Detect which cell encompasses the target text, then output its (X, Y) center coordinate. 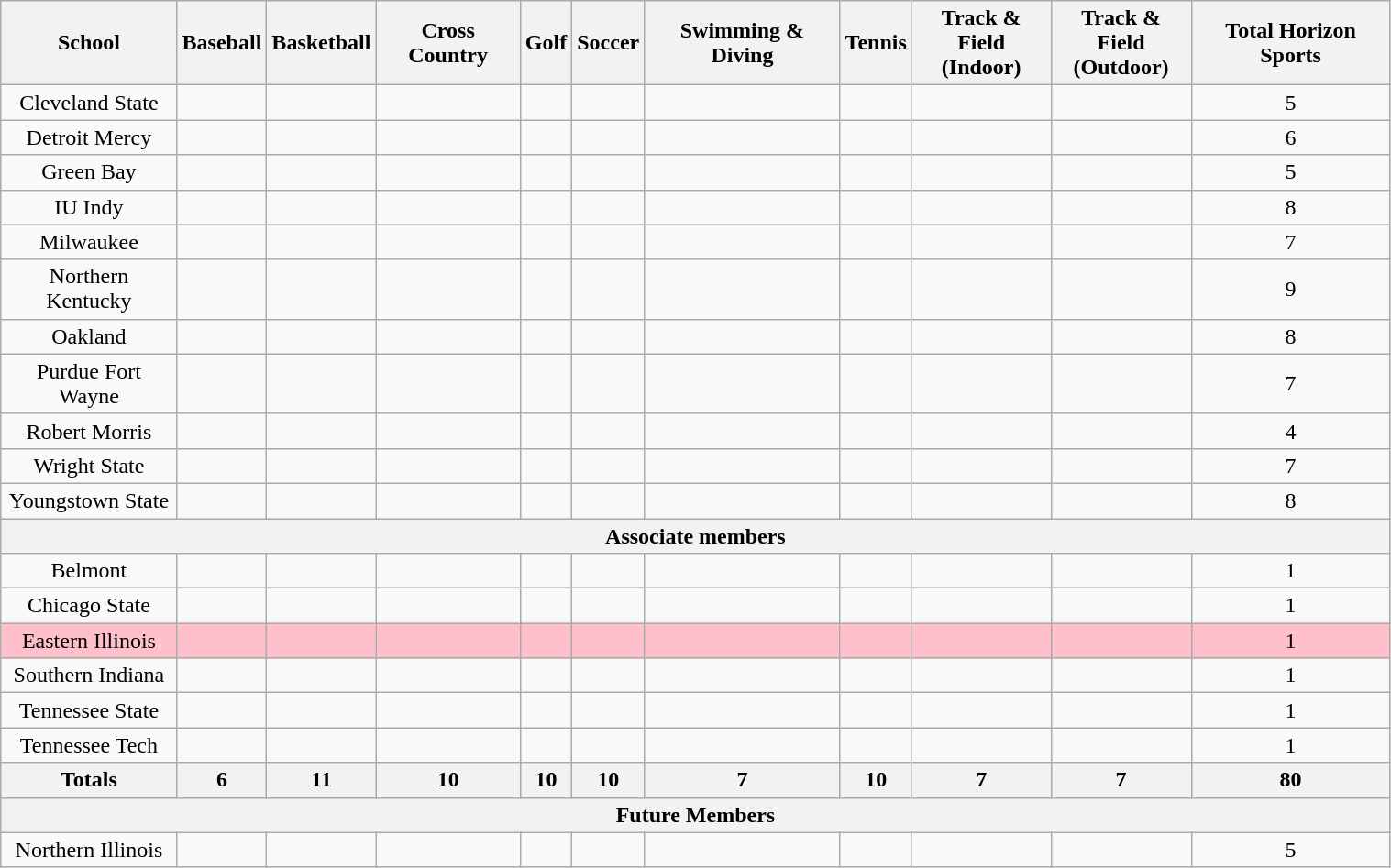
Youngstown State (89, 500)
Future Members (695, 815)
Tennis (876, 43)
Belmont (89, 571)
Track & Field(Outdoor) (1121, 43)
Purdue Fort Wayne (89, 383)
4 (1291, 431)
Swimming & Diving (743, 43)
Oakland (89, 336)
Chicago State (89, 606)
Cleveland State (89, 103)
Southern Indiana (89, 676)
Cross Country (447, 43)
11 (321, 780)
Baseball (222, 43)
9 (1291, 290)
80 (1291, 780)
Northern Illinois (89, 850)
Golf (546, 43)
Tennessee Tech (89, 745)
Totals (89, 780)
Wright State (89, 466)
Track & Field(Indoor) (981, 43)
Total Horizon Sports (1291, 43)
Eastern Illinois (89, 641)
School (89, 43)
Associate members (695, 536)
Robert Morris (89, 431)
Northern Kentucky (89, 290)
Detroit Mercy (89, 137)
Soccer (609, 43)
Milwaukee (89, 242)
Basketball (321, 43)
Tennessee State (89, 710)
Green Bay (89, 172)
IU Indy (89, 207)
